Determine the [x, y] coordinate at the center of the cell enclosing the given text.  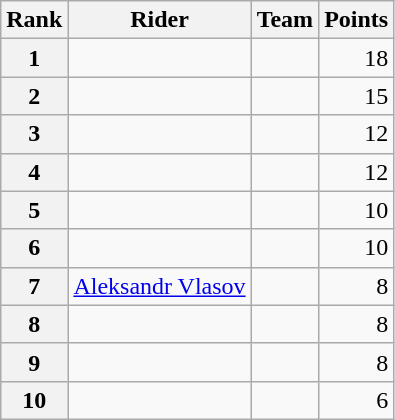
Rider [160, 20]
18 [356, 58]
3 [34, 134]
Points [356, 20]
4 [34, 172]
Team [285, 20]
15 [356, 96]
1 [34, 58]
2 [34, 96]
7 [34, 286]
Rank [34, 20]
5 [34, 210]
Aleksandr Vlasov [160, 286]
9 [34, 362]
